Output the (x, y) coordinate of the center of the cell containing the given text.  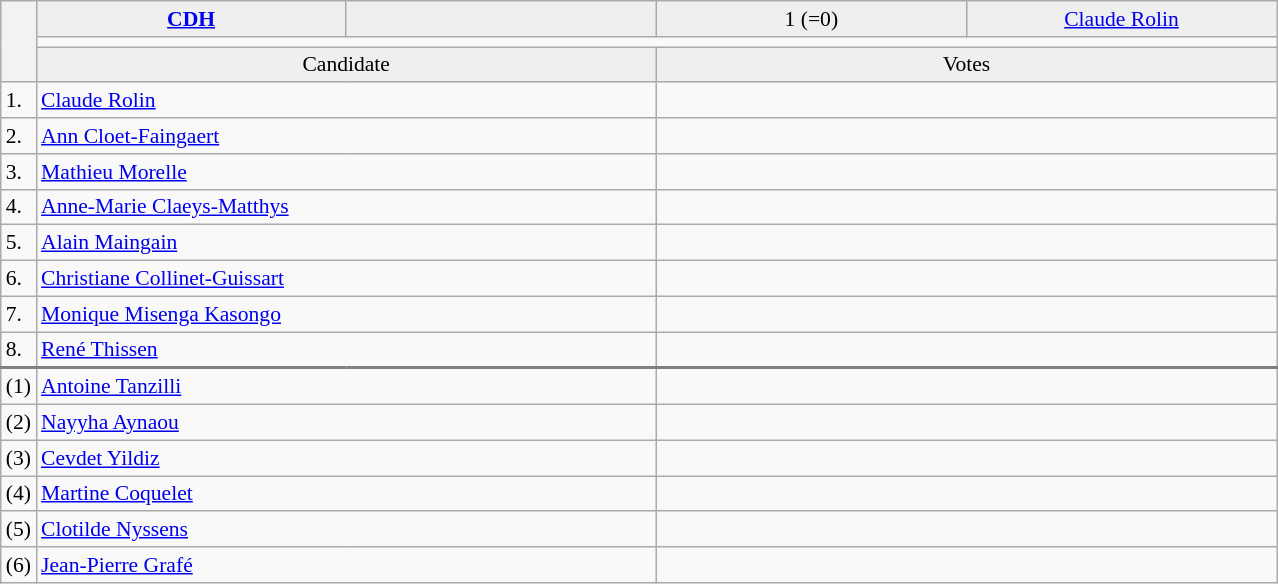
René Thissen (346, 350)
(5) (18, 530)
Alain Maingain (346, 243)
Anne‐Marie Claeys-Matthys (346, 207)
Mathieu Morelle (346, 172)
Ann Cloet-Faingaert (346, 136)
3. (18, 172)
Martine Coquelet (346, 494)
2. (18, 136)
(6) (18, 565)
Candidate (346, 65)
1. (18, 101)
7. (18, 314)
5. (18, 243)
(3) (18, 458)
Monique Misenga Kasongo (346, 314)
Cevdet Yildiz (346, 458)
Jean‐Pierre Grafé (346, 565)
Antoine Tanzilli (346, 386)
8. (18, 350)
Nayyha Aynaou (346, 423)
4. (18, 207)
6. (18, 279)
Votes (966, 65)
Clotilde Nyssens (346, 530)
(4) (18, 494)
(1) (18, 386)
CDH (191, 19)
1 (=0) (811, 19)
Christiane Collinet-Guissart (346, 279)
(2) (18, 423)
